Return [X, Y] of the center of cell containing provided text 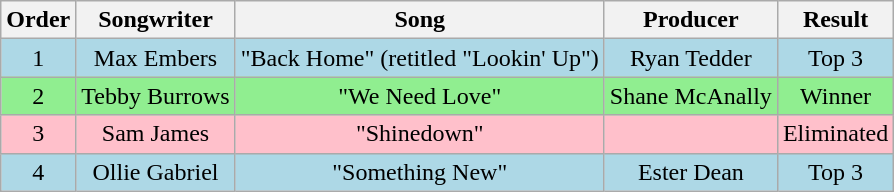
Ester Dean [690, 172]
"We Need Love" [420, 96]
Song [420, 20]
3 [38, 134]
Max Embers [156, 58]
Winner [835, 96]
"Something New" [420, 172]
2 [38, 96]
"Shinedown" [420, 134]
Sam James [156, 134]
1 [38, 58]
Shane McAnally [690, 96]
Eliminated [835, 134]
Producer [690, 20]
Result [835, 20]
Tebby Burrows [156, 96]
Ollie Gabriel [156, 172]
Songwriter [156, 20]
Ryan Tedder [690, 58]
"Back Home" (retitled "Lookin' Up") [420, 58]
Order [38, 20]
4 [38, 172]
